Extract the [x, y] coordinate from the center of the cell holding the provided text.  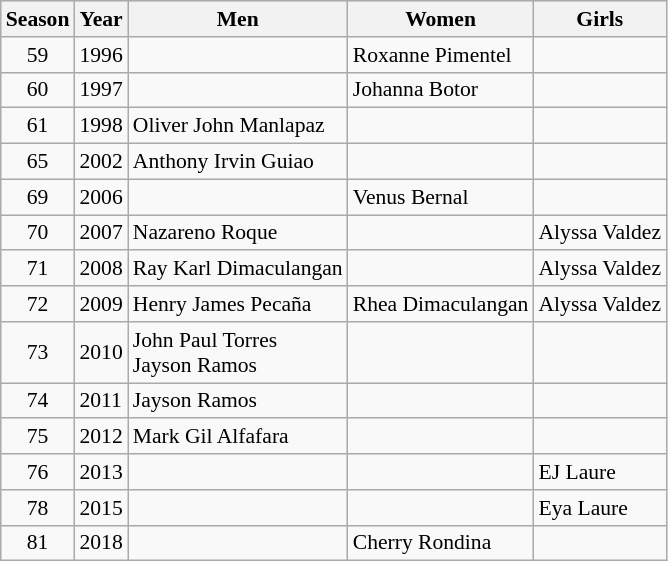
75 [38, 437]
EJ Laure [600, 472]
Anthony Irvin Guiao [238, 162]
Season [38, 19]
2002 [100, 162]
2015 [100, 508]
69 [38, 197]
2010 [100, 352]
76 [38, 472]
65 [38, 162]
Women [441, 19]
2018 [100, 543]
Girls [600, 19]
Ray Karl Dimaculangan [238, 269]
1996 [100, 55]
70 [38, 233]
John Paul TorresJayson Ramos [238, 352]
2007 [100, 233]
1997 [100, 90]
Roxanne Pimentel [441, 55]
59 [38, 55]
Johanna Botor [441, 90]
2006 [100, 197]
Eya Laure [600, 508]
Jayson Ramos [238, 401]
71 [38, 269]
1998 [100, 126]
81 [38, 543]
73 [38, 352]
61 [38, 126]
78 [38, 508]
Oliver John Manlapaz [238, 126]
2013 [100, 472]
74 [38, 401]
Mark Gil Alfafara [238, 437]
2008 [100, 269]
Cherry Rondina [441, 543]
Men [238, 19]
Venus Bernal [441, 197]
2009 [100, 304]
Year [100, 19]
2012 [100, 437]
Nazareno Roque [238, 233]
Rhea Dimaculangan [441, 304]
2011 [100, 401]
60 [38, 90]
Henry James Pecaña [238, 304]
72 [38, 304]
